Pinpoint the cell where the given text exists, returning its (x, y) midpoint coordinate. 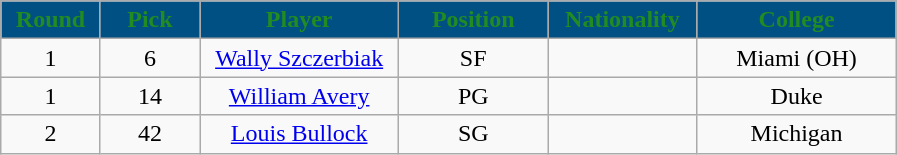
Round (50, 20)
2 (50, 134)
College (796, 20)
PG (474, 96)
Duke (796, 96)
Wally Szczerbiak (300, 58)
Miami (OH) (796, 58)
Nationality (622, 20)
SF (474, 58)
William Avery (300, 96)
SG (474, 134)
Louis Bullock (300, 134)
14 (150, 96)
Position (474, 20)
42 (150, 134)
6 (150, 58)
Pick (150, 20)
Michigan (796, 134)
Player (300, 20)
